Determine the (x, y) coordinate at the center of the cell enclosing the given text.  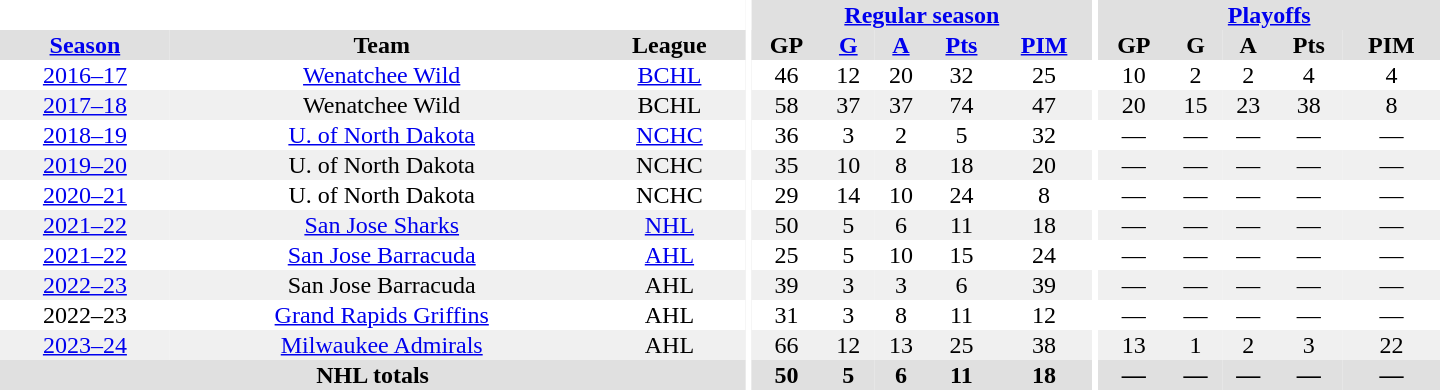
2017–18 (85, 105)
2020–21 (85, 195)
23 (1248, 105)
NHL (670, 225)
58 (786, 105)
Grand Rapids Griffins (382, 315)
Milwaukee Admirals (382, 345)
NHL totals (372, 375)
2019–20 (85, 165)
31 (786, 315)
Season (85, 45)
Team (382, 45)
74 (961, 105)
2018–19 (85, 135)
2016–17 (85, 75)
22 (1392, 345)
1 (1196, 345)
47 (1044, 105)
San Jose Sharks (382, 225)
14 (848, 195)
2023–24 (85, 345)
League (670, 45)
Regular season (922, 15)
35 (786, 165)
36 (786, 135)
29 (786, 195)
Playoffs (1269, 15)
46 (786, 75)
66 (786, 345)
